Find where the given text appears and provide that cell's center as (X, Y) coordinate. 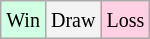
Win (24, 20)
Loss (126, 20)
Draw (72, 20)
